Capture the cell that displays the provided text and extract its [X, Y] central coordinate. 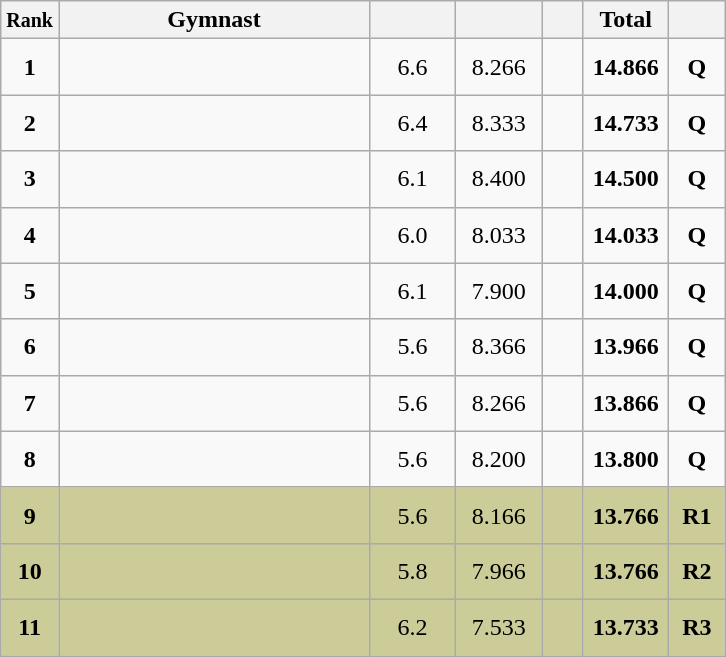
8.333 [499, 123]
4 [30, 235]
2 [30, 123]
13.966 [626, 347]
14.866 [626, 67]
7.900 [499, 291]
8.033 [499, 235]
8.166 [499, 515]
6.4 [413, 123]
14.033 [626, 235]
7 [30, 403]
R2 [697, 571]
6 [30, 347]
13.733 [626, 627]
8.366 [499, 347]
14.733 [626, 123]
Rank [30, 20]
8 [30, 459]
Total [626, 20]
8.200 [499, 459]
5 [30, 291]
R3 [697, 627]
6.6 [413, 67]
6.0 [413, 235]
13.866 [626, 403]
7.533 [499, 627]
9 [30, 515]
6.2 [413, 627]
14.000 [626, 291]
7.966 [499, 571]
3 [30, 179]
14.500 [626, 179]
10 [30, 571]
5.8 [413, 571]
11 [30, 627]
8.400 [499, 179]
13.800 [626, 459]
R1 [697, 515]
1 [30, 67]
Gymnast [214, 20]
